Provide the (x, y) coordinate of the cell's center where the given text is located.  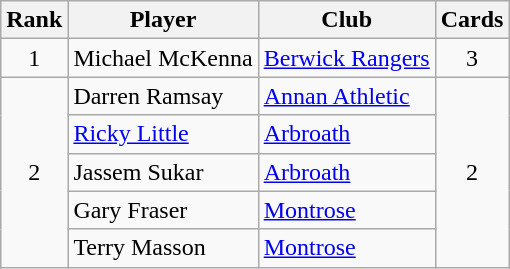
3 (472, 58)
Annan Athletic (346, 96)
Rank (34, 20)
Gary Fraser (163, 210)
Michael McKenna (163, 58)
Ricky Little (163, 134)
1 (34, 58)
Berwick Rangers (346, 58)
Terry Masson (163, 248)
Jassem Sukar (163, 172)
Cards (472, 20)
Player (163, 20)
Club (346, 20)
Darren Ramsay (163, 96)
